Extract the [x, y] coordinate from the center of the cell holding the provided text.  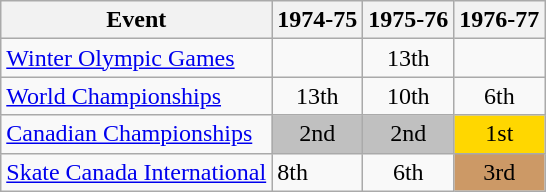
Event [136, 20]
1975-76 [408, 20]
1st [500, 134]
8th [318, 172]
1974-75 [318, 20]
Skate Canada International [136, 172]
3rd [500, 172]
World Championships [136, 96]
Winter Olympic Games [136, 58]
1976-77 [500, 20]
Canadian Championships [136, 134]
10th [408, 96]
